Identify which cell holds the provided text, then report its [x, y] central coordinate. 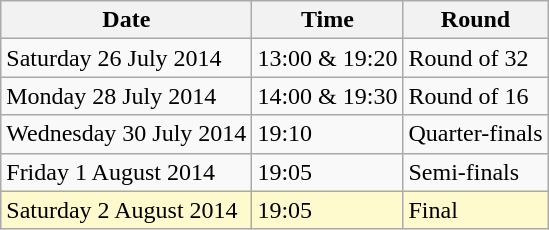
Date [126, 20]
Round of 16 [476, 96]
Wednesday 30 July 2014 [126, 134]
14:00 & 19:30 [328, 96]
Round of 32 [476, 58]
Saturday 2 August 2014 [126, 210]
19:10 [328, 134]
Quarter-finals [476, 134]
Saturday 26 July 2014 [126, 58]
Friday 1 August 2014 [126, 172]
13:00 & 19:20 [328, 58]
Time [328, 20]
Final [476, 210]
Monday 28 July 2014 [126, 96]
Semi-finals [476, 172]
Round [476, 20]
